Capture the cell that displays the provided text and extract its (x, y) central coordinate. 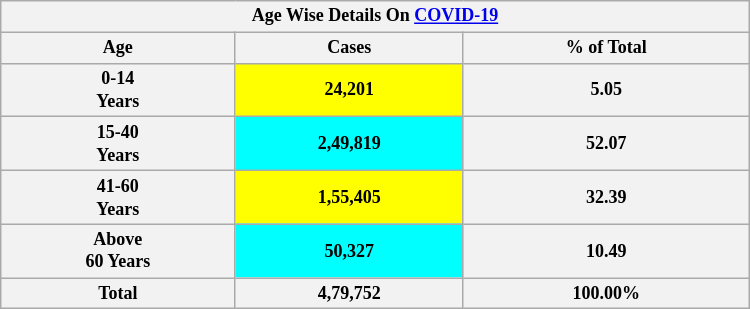
1,55,405 (349, 197)
4,79,752 (349, 294)
100.00% (606, 294)
24,201 (349, 90)
41-60Years (118, 197)
52.07 (606, 144)
0-14Years (118, 90)
32.39 (606, 197)
15-40Years (118, 144)
Cases (349, 48)
2,49,819 (349, 144)
50,327 (349, 251)
5.05 (606, 90)
Age Wise Details On COVID-19 (375, 16)
Total (118, 294)
% of Total (606, 48)
Age (118, 48)
Above60 Years (118, 251)
10.49 (606, 251)
